Scan for the cell matching the given text and deliver its (X, Y) coordinate at center. 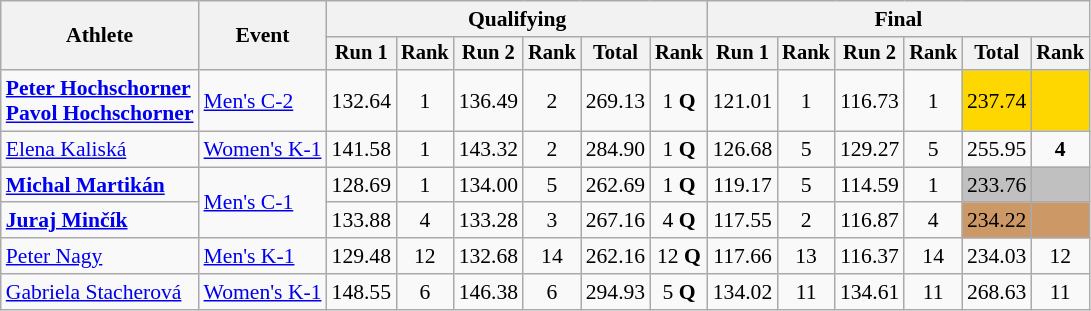
4 Q (679, 221)
Final (898, 19)
234.22 (996, 221)
114.59 (870, 185)
13 (806, 256)
116.87 (870, 221)
255.95 (996, 150)
Men's C-1 (263, 202)
128.69 (362, 185)
146.38 (488, 292)
116.73 (870, 100)
129.27 (870, 150)
133.28 (488, 221)
262.16 (616, 256)
Gabriela Stacherová (100, 292)
267.16 (616, 221)
Elena Kaliská (100, 150)
Men's C-2 (263, 100)
136.49 (488, 100)
5 Q (679, 292)
121.01 (742, 100)
269.13 (616, 100)
284.90 (616, 150)
132.64 (362, 100)
134.61 (870, 292)
134.00 (488, 185)
Athlete (100, 36)
234.03 (996, 256)
Men's K-1 (263, 256)
262.69 (616, 185)
233.76 (996, 185)
132.68 (488, 256)
116.37 (870, 256)
141.58 (362, 150)
Peter HochschornerPavol Hochschorner (100, 100)
Michal Martikán (100, 185)
3 (552, 221)
126.68 (742, 150)
Peter Nagy (100, 256)
148.55 (362, 292)
133.88 (362, 221)
237.74 (996, 100)
12 Q (679, 256)
Juraj Minčík (100, 221)
268.63 (996, 292)
117.55 (742, 221)
134.02 (742, 292)
119.17 (742, 185)
Event (263, 36)
Qualifying (518, 19)
117.66 (742, 256)
129.48 (362, 256)
294.93 (616, 292)
143.32 (488, 150)
